Output the (X, Y) coordinate of the center of the cell containing the given text.  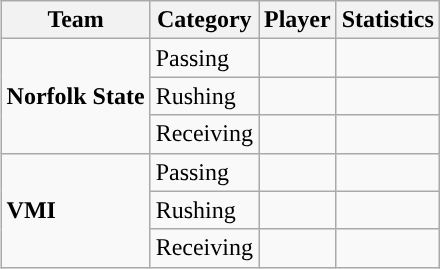
Norfolk State (76, 96)
VMI (76, 210)
Player (297, 20)
Category (204, 20)
Statistics (388, 20)
Team (76, 20)
